From the cell containing the given text, extract its center point as (X, Y) coordinate. 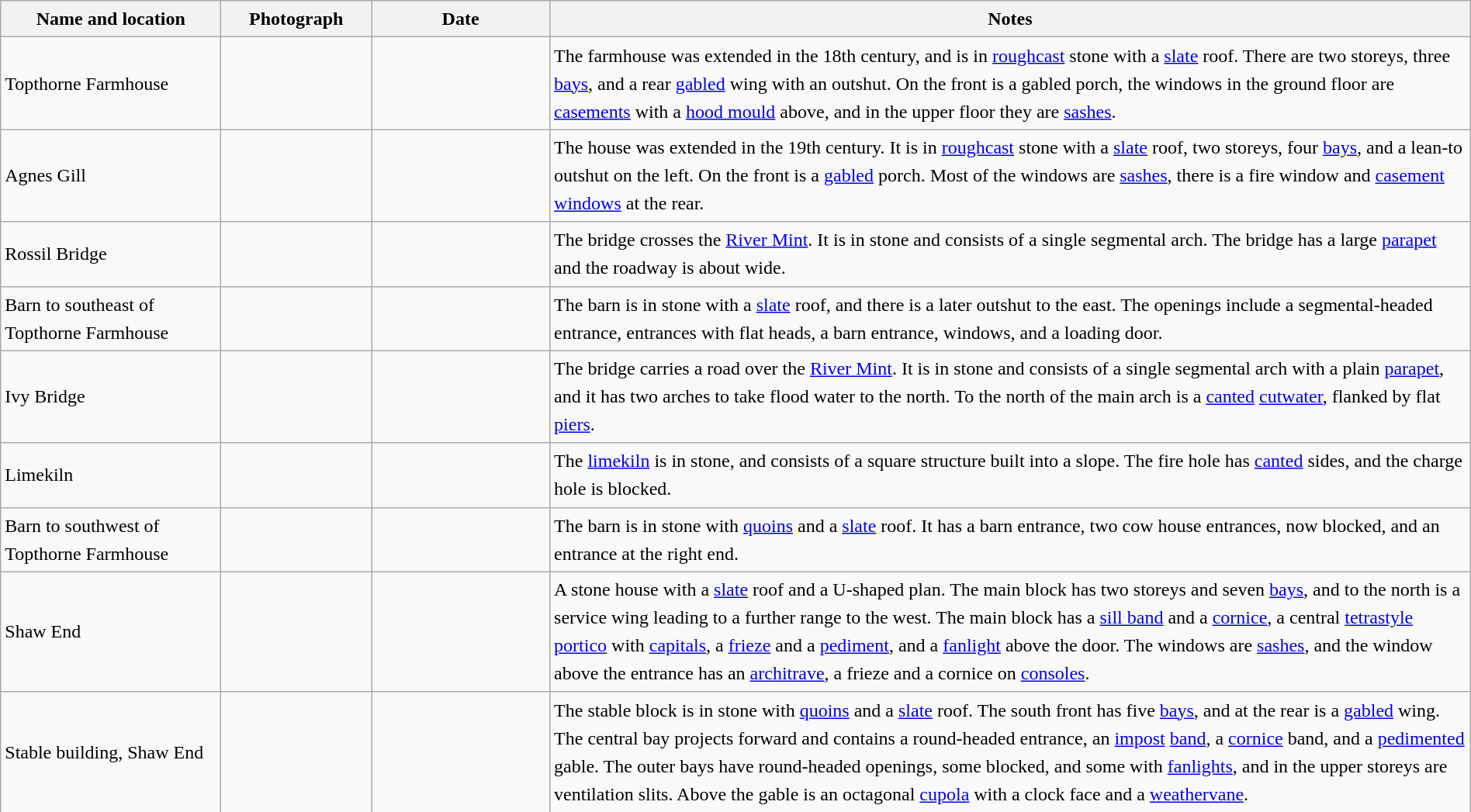
Barn to southwest of Topthorne Farmhouse (111, 540)
Limekiln (111, 475)
Photograph (296, 19)
Name and location (111, 19)
Ivy Bridge (111, 397)
Topthorne Farmhouse (111, 84)
Shaw End (111, 631)
The barn is in stone with quoins and a slate roof. It has a barn entrance, two cow house entrances, now blocked, and an entrance at the right end. (1010, 540)
Barn to southeast of Topthorne Farmhouse (111, 318)
Stable building, Shaw End (111, 752)
The limekiln is in stone, and consists of a square structure built into a slope. The fire hole has canted sides, and the charge hole is blocked. (1010, 475)
Agnes Gill (111, 175)
Date (461, 19)
Notes (1010, 19)
Rossil Bridge (111, 254)
